Capture the cell that displays the provided text and extract its (X, Y) central coordinate. 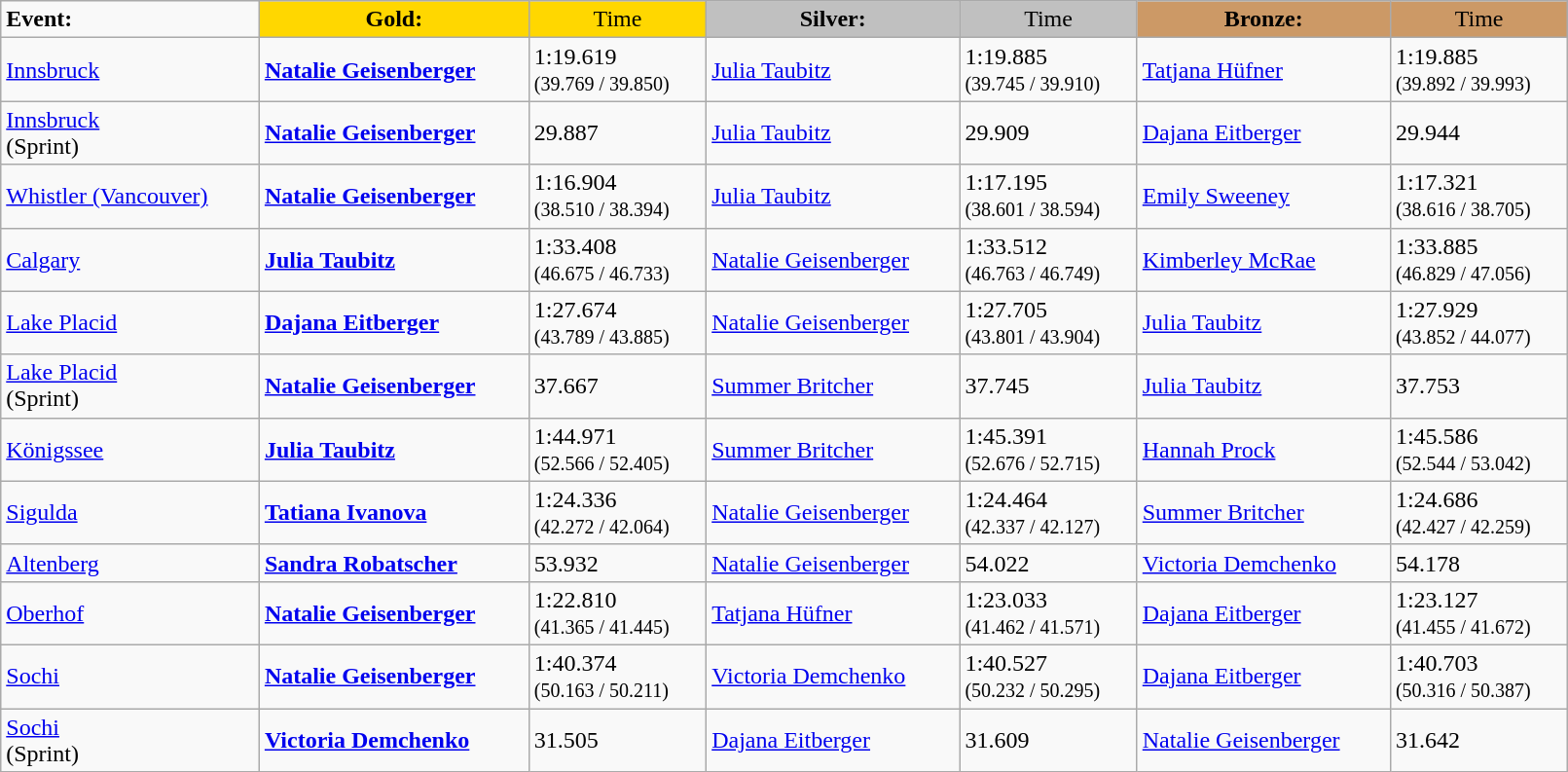
31.642 (1478, 740)
1:40.703(50.316 / 50.387) (1478, 676)
Gold: (393, 19)
Innsbruck (130, 70)
1:24.336(42.272 / 42.064) (617, 512)
1:19.885(39.892 / 39.993) (1478, 70)
1:24.686(42.427 / 42.259) (1478, 512)
Kimberley McRae (1263, 259)
1:22.810(41.365 / 41.445) (617, 613)
1:19.619(39.769 / 39.850) (617, 70)
Innsbruck(Sprint) (130, 132)
1:23.127(41.455 / 41.672) (1478, 613)
29.909 (1048, 132)
1:33.512(46.763 / 46.749) (1048, 259)
31.609 (1048, 740)
Emily Sweeney (1263, 197)
Event: (130, 19)
Königssee (130, 450)
Oberhof (130, 613)
Calgary (130, 259)
Lake Placid (130, 323)
29.887 (617, 132)
Sochi (130, 676)
1:44.971(52.566 / 52.405) (617, 450)
54.178 (1478, 563)
1:27.929(43.852 / 44.077) (1478, 323)
1:27.705(43.801 / 43.904) (1048, 323)
Sochi(Sprint) (130, 740)
1:27.674(43.789 / 43.885) (617, 323)
Bronze: (1263, 19)
1:33.885(46.829 / 47.056) (1478, 259)
Sigulda (130, 512)
1:17.195(38.601 / 38.594) (1048, 197)
1:17.321(38.616 / 38.705) (1478, 197)
1:24.464(42.337 / 42.127) (1048, 512)
31.505 (617, 740)
29.944 (1478, 132)
Tatiana Ivanova (393, 512)
54.022 (1048, 563)
1:40.527(50.232 / 50.295) (1048, 676)
1:45.586(52.544 / 53.042) (1478, 450)
1:23.033(41.462 / 41.571) (1048, 613)
Whistler (Vancouver) (130, 197)
37.745 (1048, 386)
1:16.904(38.510 / 38.394) (617, 197)
Lake Placid(Sprint) (130, 386)
53.932 (617, 563)
37.667 (617, 386)
1:45.391(52.676 / 52.715) (1048, 450)
1:40.374(50.163 / 50.211) (617, 676)
Hannah Prock (1263, 450)
Silver: (833, 19)
37.753 (1478, 386)
1:33.408(46.675 / 46.733) (617, 259)
Sandra Robatscher (393, 563)
Altenberg (130, 563)
1:19.885(39.745 / 39.910) (1048, 70)
